Return (x, y) of the center of cell containing provided text 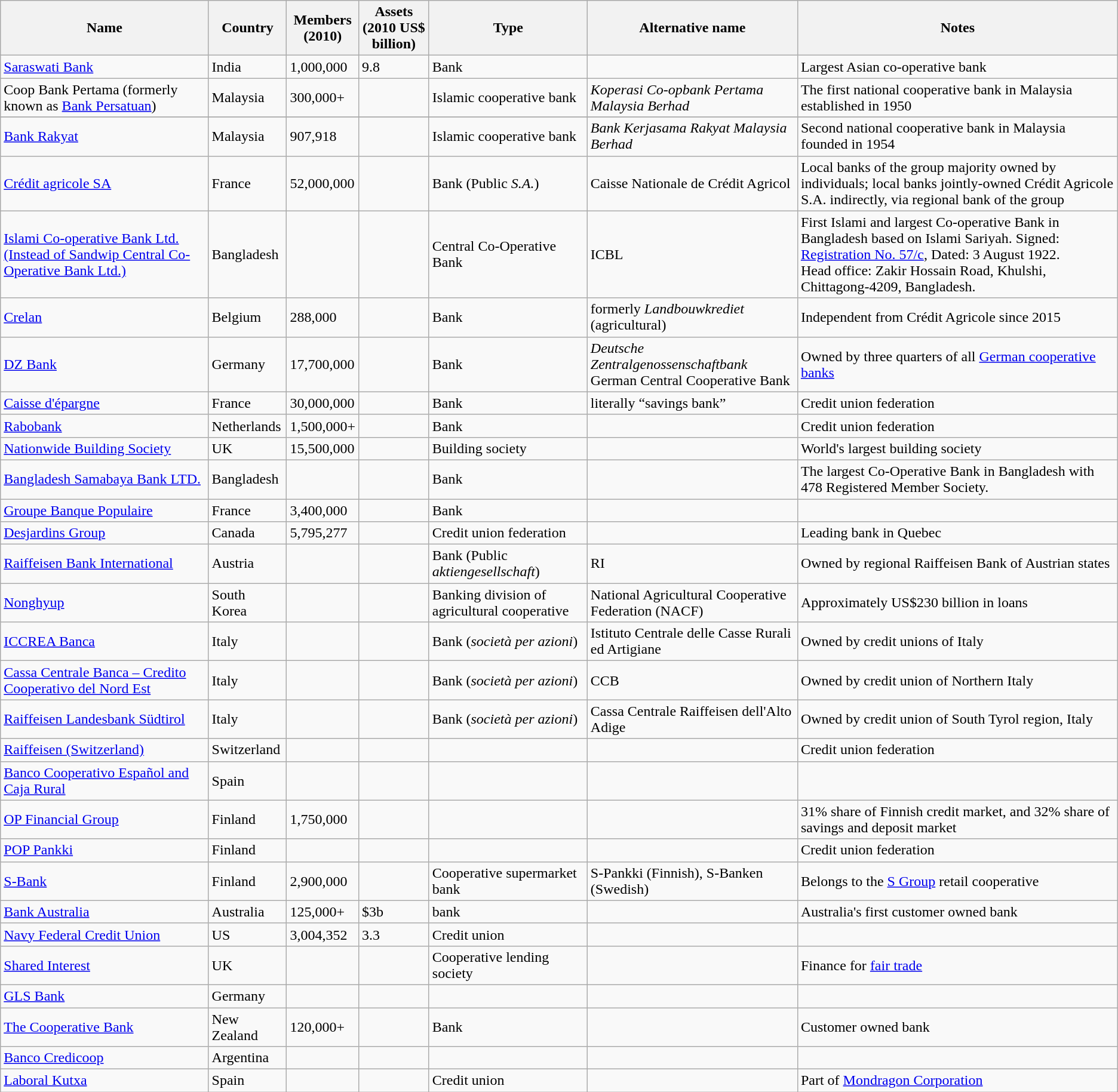
300,000+ (322, 98)
Bank Kerjasama Rakyat Malaysia Berhad (692, 136)
Bangladesh Samabaya Bank LTD. (105, 479)
Nonghyup (105, 603)
bank (508, 912)
S-Bank (105, 881)
Banco Cooperativo Español and Caja Rural (105, 781)
Switzerland (247, 750)
Owned by credit unions of Italy (957, 641)
Part of Mondragon Corporation (957, 1081)
National Agricultural Cooperative Federation (NACF) (692, 603)
31% share of Finnish credit market, and 32% share of savings and deposit market (957, 819)
CCB (692, 681)
RI (692, 564)
S-Pankki (Finnish), S-Banken (Swedish) (692, 881)
125,000+ (322, 912)
Koperasi Co-opbank Pertama Malaysia Berhad (692, 98)
DZ Bank (105, 364)
formerly Landbouwkrediet (agricultural) (692, 318)
Owned by regional Raiffeisen Bank of Austrian states (957, 564)
3.3 (394, 934)
Navy Federal Credit Union (105, 934)
Desjardins Group (105, 533)
ICBL (692, 254)
The Cooperative Bank (105, 1027)
Deutsche ZentralgenossenschaftbankGerman Central Cooperative Bank (692, 364)
52,000,000 (322, 183)
1,000,000 (322, 67)
literally “savings bank” (692, 403)
288,000 (322, 318)
$3b (394, 912)
South Korea (247, 603)
Cooperative supermarket bank (508, 881)
Name (105, 28)
Assets(2010 US$ billion) (394, 28)
Leading bank in Quebec (957, 533)
Banco Credicoop (105, 1058)
Netherlands (247, 426)
Bank (Public aktiengesellschaft) (508, 564)
POP Pankki (105, 850)
Owned by credit union of South Tyrol region, Italy (957, 719)
ICCREA Banca (105, 641)
Bank Rakyat (105, 136)
9.8 (394, 67)
Australia (247, 912)
Members(2010) (322, 28)
Alternative name (692, 28)
Bank Australia (105, 912)
Bank (Public S.A.) (508, 183)
Owned by three quarters of all German cooperative banks (957, 364)
Approximately US$230 billion in loans (957, 603)
Second national cooperative bank in Malaysia founded in 1954 (957, 136)
Groupe Banque Populaire (105, 510)
1,750,000 (322, 819)
30,000,000 (322, 403)
Rabobank (105, 426)
New Zealand (247, 1027)
Crelan (105, 318)
Islami Co-operative Bank Ltd. (Instead of Sandwip Central Co-Operative Bank Ltd.) (105, 254)
Coop Bank Pertama (formerly known as Bank Persatuan) (105, 98)
The first national cooperative bank in Malaysia established in 1950 (957, 98)
Owned by credit union of Northern Italy (957, 681)
Independent from Crédit Agricole since 2015 (957, 318)
Cooperative lending society (508, 965)
Raiffeisen Landesbank Südtirol (105, 719)
Cassa Centrale Raiffeisen dell'Alto Adige (692, 719)
Nationwide Building Society (105, 448)
Laboral Kutxa (105, 1081)
US (247, 934)
Crédit agricole SA (105, 183)
Cassa Centrale Banca – Credito Cooperativo del Nord Est (105, 681)
Country (247, 28)
India (247, 67)
Austria (247, 564)
Finance for fair trade (957, 965)
3,004,352 (322, 934)
Central Co-Operative Bank (508, 254)
Belongs to the S Group retail cooperative (957, 881)
Caisse d'épargne (105, 403)
2,900,000 (322, 881)
1,500,000+ (322, 426)
Saraswati Bank (105, 67)
Customer owned bank (957, 1027)
Banking division of agricultural cooperative (508, 603)
Argentina (247, 1058)
Canada (247, 533)
Type (508, 28)
Raiffeisen (Switzerland) (105, 750)
Belgium (247, 318)
Australia's first customer owned bank (957, 912)
World's largest building society (957, 448)
Notes (957, 28)
Largest Asian co-operative bank (957, 67)
OP Financial Group (105, 819)
Building society (508, 448)
15,500,000 (322, 448)
907,918 (322, 136)
3,400,000 (322, 510)
17,700,000 (322, 364)
Raiffeisen Bank International (105, 564)
120,000+ (322, 1027)
Caisse Nationale de Crédit Agricol (692, 183)
5,795,277 (322, 533)
Istituto Centrale delle Casse Rurali ed Artigiane (692, 641)
The largest Co-Operative Bank in Bangladesh with 478 Registered Member Society. (957, 479)
GLS Bank (105, 996)
Local banks of the group majority owned by individuals; local banks jointly-owned Crédit Agricole S.A. indirectly, via regional bank of the group (957, 183)
Shared Interest (105, 965)
